From the cell containing the given text, extract its center point as [x, y] coordinate. 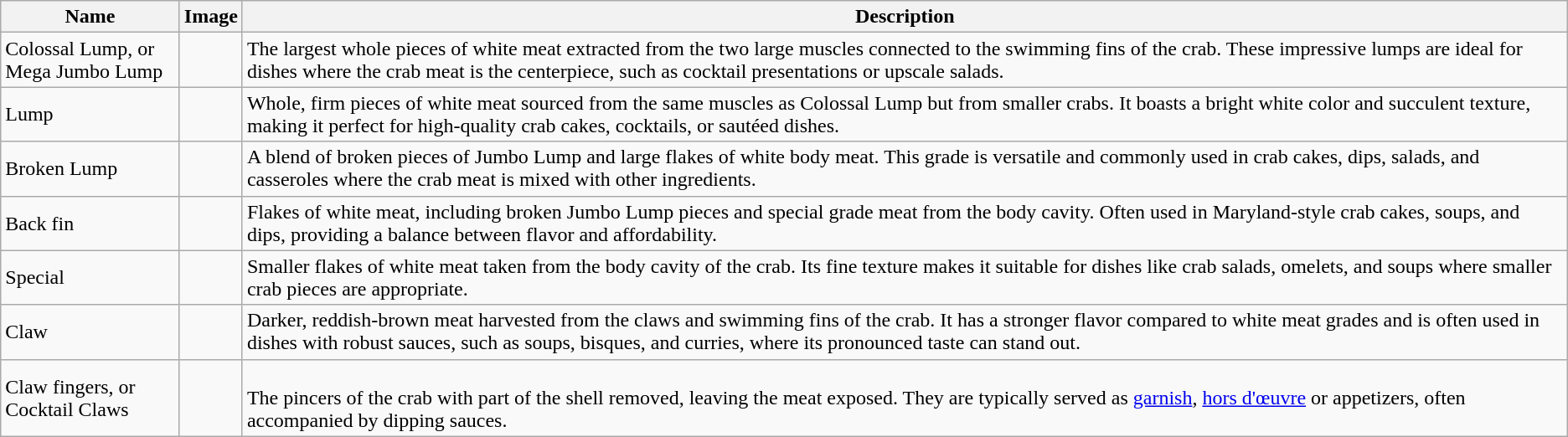
Broken Lump [90, 169]
Description [905, 17]
Name [90, 17]
Claw [90, 332]
Lump [90, 114]
Back fin [90, 223]
Colossal Lump, or Mega Jumbo Lump [90, 60]
Special [90, 278]
Image [211, 17]
Claw fingers, orCocktail Claws [90, 398]
